From the cell containing the given text, extract its center point as (x, y) coordinate. 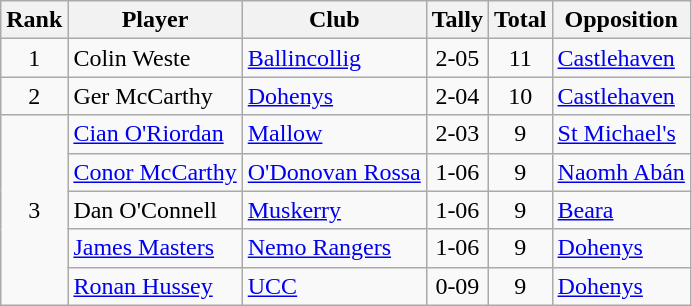
Total (520, 20)
Player (155, 20)
Opposition (621, 20)
Ronan Hussey (155, 286)
1 (34, 58)
Nemo Rangers (334, 248)
UCC (334, 286)
St Michael's (621, 134)
0-09 (457, 286)
Mallow (334, 134)
Tally (457, 20)
Muskerry (334, 210)
James Masters (155, 248)
Conor McCarthy (155, 172)
11 (520, 58)
Naomh Abán (621, 172)
Colin Weste (155, 58)
2-03 (457, 134)
Rank (34, 20)
2-05 (457, 58)
Cian O'Riordan (155, 134)
2-04 (457, 96)
Ballincollig (334, 58)
Ger McCarthy (155, 96)
Dan O'Connell (155, 210)
3 (34, 210)
Club (334, 20)
O'Donovan Rossa (334, 172)
Beara (621, 210)
10 (520, 96)
2 (34, 96)
